Detect which cell encompasses the target text, then output its [x, y] center coordinate. 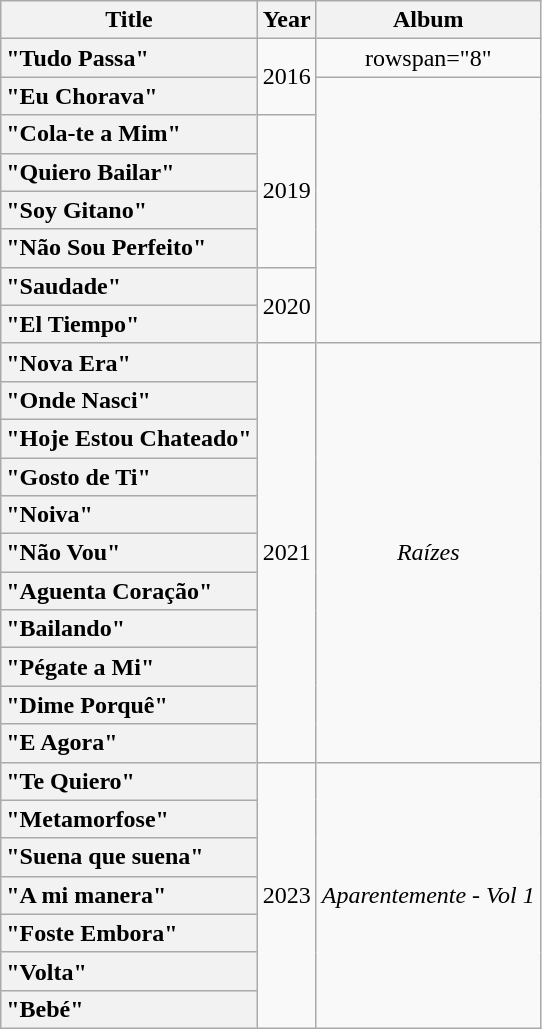
"E Agora" [129, 743]
"Bailando" [129, 629]
"Volta" [129, 971]
Album [428, 20]
"Bebé" [129, 1009]
"Nova Era" [129, 362]
"Pégate a Mi" [129, 667]
2016 [286, 77]
"Não Sou Perfeito" [129, 248]
"Soy Gitano" [129, 210]
"Suena que suena" [129, 857]
"Eu Chorava" [129, 96]
"Não Vou" [129, 553]
Raízes [428, 552]
"Cola-te a Mim" [129, 134]
Aparentemente - Vol 1 [428, 895]
"El Tiempo" [129, 324]
2021 [286, 552]
"Hoje Estou Chateado" [129, 438]
"Saudade" [129, 286]
Title [129, 20]
"Tudo Passa" [129, 58]
"Quiero Bailar" [129, 172]
"Onde Nasci" [129, 400]
Year [286, 20]
"Te Quiero" [129, 781]
2023 [286, 895]
"Gosto de Ti" [129, 477]
"Aguenta Coração" [129, 591]
"Dime Porquê" [129, 705]
"Metamorfose" [129, 819]
"Foste Embora" [129, 933]
rowspan="8" [428, 58]
2019 [286, 191]
2020 [286, 305]
"Noiva" [129, 515]
"A mi manera" [129, 895]
